Provide the [X, Y] coordinate of the cell's center where the given text is located.  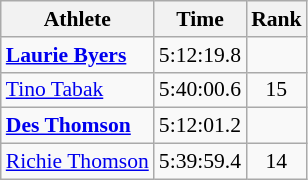
Time [200, 19]
15 [276, 90]
Laurie Byers [78, 55]
Rank [276, 19]
Des Thomson [78, 126]
5:40:00.6 [200, 90]
Tino Tabak [78, 90]
Richie Thomson [78, 162]
5:12:19.8 [200, 55]
5:39:59.4 [200, 162]
5:12:01.2 [200, 126]
Athlete [78, 19]
14 [276, 162]
